Find where the given text appears and provide that cell's center as [x, y] coordinate. 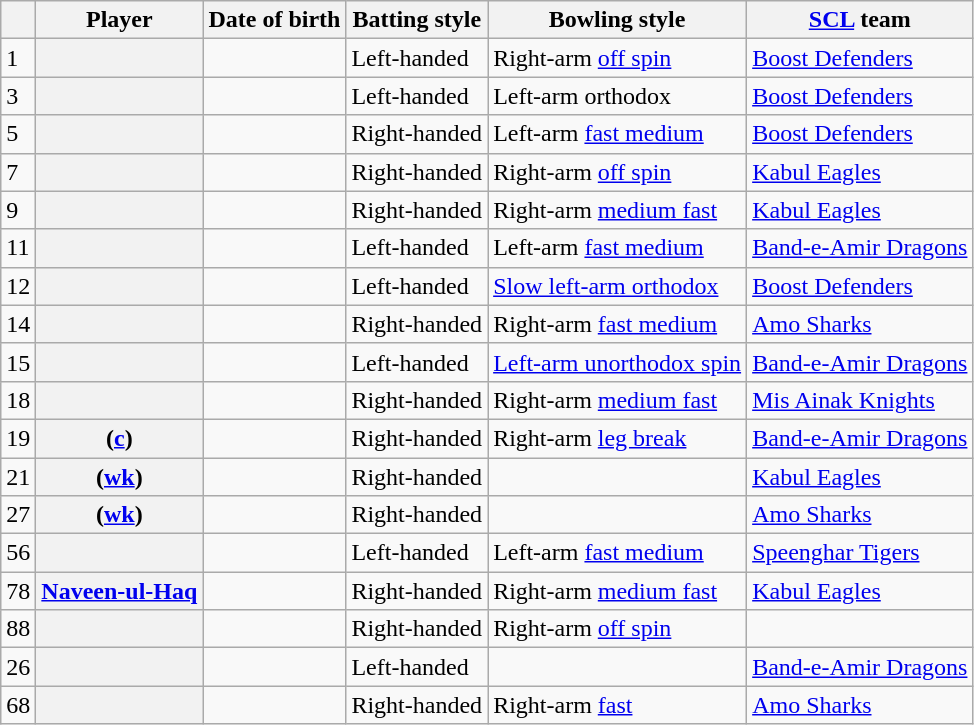
15 [18, 362]
27 [18, 515]
Right-arm fast medium [618, 324]
21 [18, 477]
Slow left-arm orthodox [618, 286]
Player [120, 20]
Right-arm fast [618, 705]
88 [18, 629]
68 [18, 705]
11 [18, 248]
19 [18, 438]
56 [18, 553]
Batting style [417, 20]
9 [18, 210]
18 [18, 400]
Left-arm unorthodox spin [618, 362]
Right-arm leg break [618, 438]
Naveen-ul-Haq [120, 591]
78 [18, 591]
SCL team [860, 20]
1 [18, 58]
3 [18, 96]
5 [18, 134]
Bowling style [618, 20]
Speenghar Tigers [860, 553]
(c) [120, 438]
Mis Ainak Knights [860, 400]
14 [18, 324]
7 [18, 172]
26 [18, 667]
12 [18, 286]
Date of birth [274, 20]
Left-arm orthodox [618, 96]
